Extract the [x, y] coordinate from the center of the cell holding the provided text.  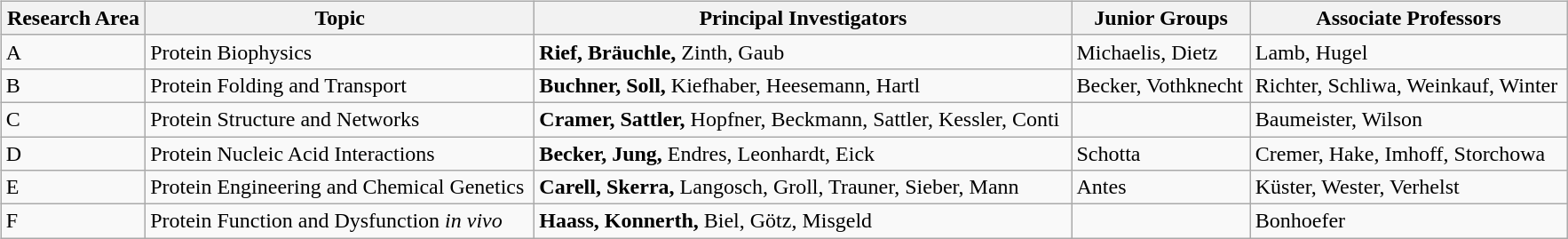
Protein Biophysics [340, 52]
Baumeister, Wilson [1408, 119]
Protein Folding and Transport [340, 85]
Research Area [73, 18]
Richter, Schliwa, Weinkauf, Winter [1408, 85]
Associate Professors [1408, 18]
Becker, Jung, Endres, Leonhardt, Eick [803, 154]
Haass, Konnerth, Biel, Götz, Misgeld [803, 221]
Rief, Bräuchle, Zinth, Gaub [803, 52]
Protein Structure and Networks [340, 119]
Carell, Skerra, Langosch, Groll, Trauner, Sieber, Mann [803, 187]
Bonhoefer [1408, 221]
E [73, 187]
Principal Investigators [803, 18]
Junior Groups [1161, 18]
A [73, 52]
D [73, 154]
Cremer, Hake, Imhoff, Storchowa [1408, 154]
Protein Engineering and Chemical Genetics [340, 187]
C [73, 119]
Buchner, Soll, Kiefhaber, Heesemann, Hartl [803, 85]
Antes [1161, 187]
Lamb, Hugel [1408, 52]
Becker, Vothknecht [1161, 85]
Michaelis, Dietz [1161, 52]
Schotta [1161, 154]
Protein Function and Dysfunction in vivo [340, 221]
Cramer, Sattler, Hopfner, Beckmann, Sattler, Kessler, Conti [803, 119]
Topic [340, 18]
B [73, 85]
Protein Nucleic Acid Interactions [340, 154]
Küster, Wester, Verhelst [1408, 187]
F [73, 221]
